Pinpoint the cell where the given text exists, returning its [X, Y] midpoint coordinate. 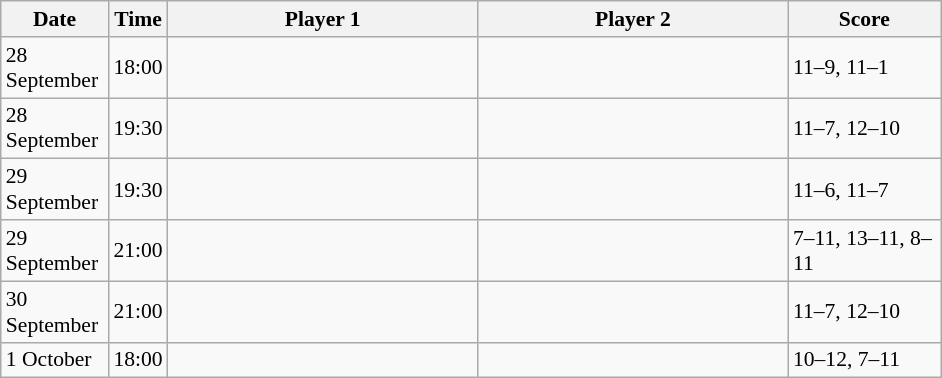
7–11, 13–11, 8–11 [864, 250]
Score [864, 19]
Player 2 [633, 19]
30 September [55, 312]
Player 1 [323, 19]
Date [55, 19]
10–12, 7–11 [864, 360]
11–9, 11–1 [864, 68]
11–6, 11–7 [864, 190]
1 October [55, 360]
Time [138, 19]
